Return [x, y] of the center of cell containing provided text 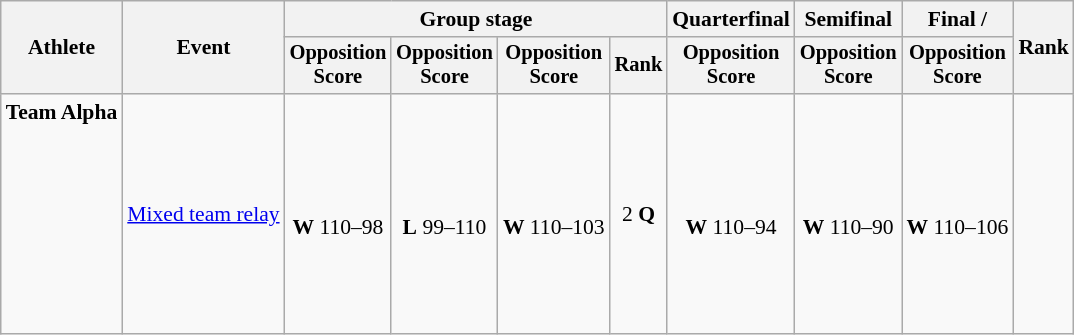
Group stage [476, 19]
W 110–106 [958, 214]
W 110–90 [848, 214]
Mixed team relay [203, 214]
W 110–98 [338, 214]
Semifinal [848, 19]
Team Alpha [62, 214]
Quarterfinal [731, 19]
Final / [958, 19]
W 110–94 [731, 214]
L 99–110 [444, 214]
2 Q [639, 214]
W 110–103 [554, 214]
Athlete [62, 48]
Event [203, 48]
